For the text-containing cell, return its midpoint in [x, y] coordinate format. 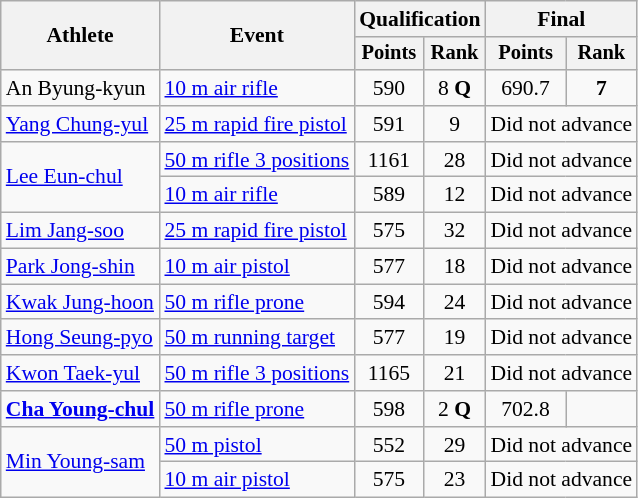
An Byung-kyun [80, 88]
7 [602, 88]
8 Q [455, 88]
21 [455, 373]
552 [388, 445]
2 Q [455, 409]
24 [455, 302]
Final [562, 19]
18 [455, 267]
28 [455, 160]
Lee Eun-chul [80, 178]
Lim Jang-soo [80, 231]
598 [388, 409]
Hong Seung-pyo [80, 338]
9 [455, 124]
Cha Young-chul [80, 409]
589 [388, 195]
50 m pistol [256, 445]
23 [455, 480]
Park Jong-shin [80, 267]
1165 [388, 373]
690.7 [526, 88]
Athlete [80, 36]
12 [455, 195]
Min Young-sam [80, 462]
Kwon Taek-yul [80, 373]
50 m running target [256, 338]
Yang Chung-yul [80, 124]
Kwak Jung-hoon [80, 302]
590 [388, 88]
702.8 [526, 409]
19 [455, 338]
Event [256, 36]
29 [455, 445]
32 [455, 231]
Qualification [420, 19]
591 [388, 124]
594 [388, 302]
1161 [388, 160]
